Identify which cell holds the provided text, then report its (x, y) central coordinate. 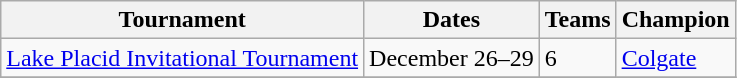
Colgate (676, 58)
December 26–29 (452, 58)
Tournament (182, 20)
Dates (452, 20)
Teams (578, 20)
6 (578, 58)
Lake Placid Invitational Tournament (182, 58)
Champion (676, 20)
